Determine the [X, Y] coordinate at the center of the cell enclosing the given text.  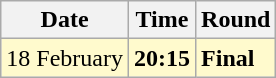
18 February [65, 58]
Time [162, 20]
Date [65, 20]
20:15 [162, 58]
Round [236, 20]
Final [236, 58]
